Return [X, Y] of the center of cell containing provided text 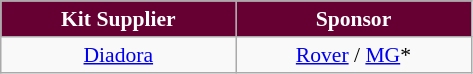
Rover / MG* [354, 55]
Sponsor [354, 19]
Kit Supplier [118, 19]
Diadora [118, 55]
